Return (X, Y) of the center of cell containing provided text 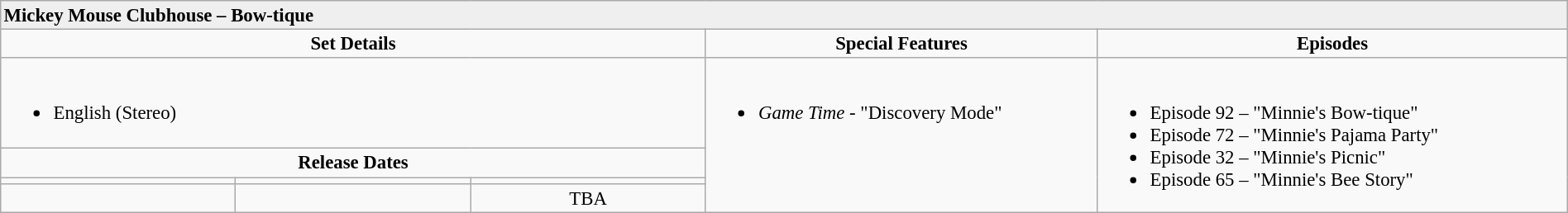
Mickey Mouse Clubhouse – Bow-tique (784, 15)
TBA (588, 198)
Set Details (353, 43)
Special Features (901, 43)
Game Time - "Discovery Mode" (901, 135)
Episode 92 – "Minnie's Bow-tique"Episode 72 – "Minnie's Pajama Party"Episode 32 – "Minnie's Picnic"Episode 65 – "Minnie's Bee Story" (1332, 135)
English (Stereo) (353, 103)
Episodes (1332, 43)
Release Dates (353, 162)
